For the text-containing cell, return its midpoint in [x, y] coordinate format. 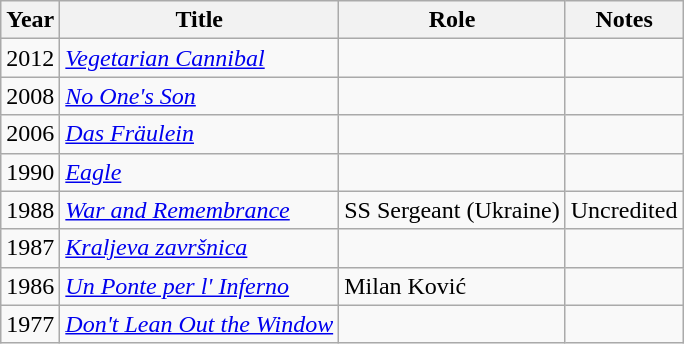
SS Sergeant (Ukraine) [452, 210]
2008 [30, 96]
Kraljeva završnica [200, 248]
Year [30, 20]
2012 [30, 58]
Role [452, 20]
War and Remembrance [200, 210]
Don't Lean Out the Window [200, 324]
1990 [30, 172]
Das Fräulein [200, 134]
Title [200, 20]
2006 [30, 134]
Eagle [200, 172]
Uncredited [624, 210]
1988 [30, 210]
Milan Ković [452, 286]
1987 [30, 248]
Vegetarian Cannibal [200, 58]
1977 [30, 324]
1986 [30, 286]
Notes [624, 20]
No One's Son [200, 96]
Un Ponte per l' Inferno [200, 286]
